Pinpoint the cell where the given text exists, returning its (x, y) midpoint coordinate. 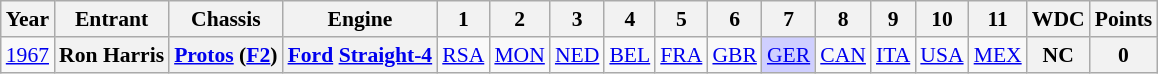
NC (1058, 55)
5 (681, 19)
GBR (734, 55)
8 (843, 19)
7 (788, 19)
Ron Harris (112, 55)
9 (893, 19)
10 (942, 19)
MEX (998, 55)
Year (28, 19)
2 (520, 19)
11 (998, 19)
6 (734, 19)
MON (520, 55)
4 (630, 19)
GER (788, 55)
Points (1124, 19)
CAN (843, 55)
ITA (893, 55)
3 (577, 19)
Chassis (226, 19)
RSA (463, 55)
Engine (360, 19)
Entrant (112, 19)
NED (577, 55)
1967 (28, 55)
USA (942, 55)
FRA (681, 55)
0 (1124, 55)
BEL (630, 55)
Protos (F2) (226, 55)
Ford Straight-4 (360, 55)
1 (463, 19)
WDC (1058, 19)
